From the cell containing the given text, extract its center point as [x, y] coordinate. 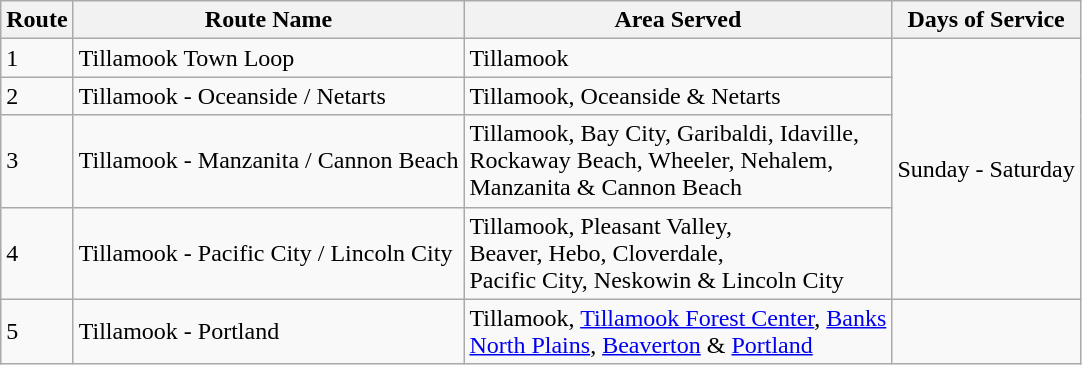
Tillamook, Tillamook Forest Center, BanksNorth Plains, Beaverton & Portland [678, 332]
2 [37, 96]
4 [37, 253]
Tillamook - Portland [268, 332]
Tillamook - Manzanita / Cannon Beach [268, 161]
Tillamook, Pleasant Valley,Beaver, Hebo, Cloverdale,Pacific City, Neskowin & Lincoln City [678, 253]
Tillamook [678, 58]
Tillamook - Pacific City / Lincoln City [268, 253]
Tillamook, Bay City, Garibaldi, Idaville,Rockaway Beach, Wheeler, Nehalem,Manzanita & Cannon Beach [678, 161]
Area Served [678, 20]
5 [37, 332]
Tillamook - Oceanside / Netarts [268, 96]
Tillamook Town Loop [268, 58]
1 [37, 58]
Tillamook, Oceanside & Netarts [678, 96]
Route [37, 20]
Route Name [268, 20]
3 [37, 161]
Days of Service [986, 20]
Sunday - Saturday [986, 169]
